Detect which cell encompasses the target text, then output its [x, y] center coordinate. 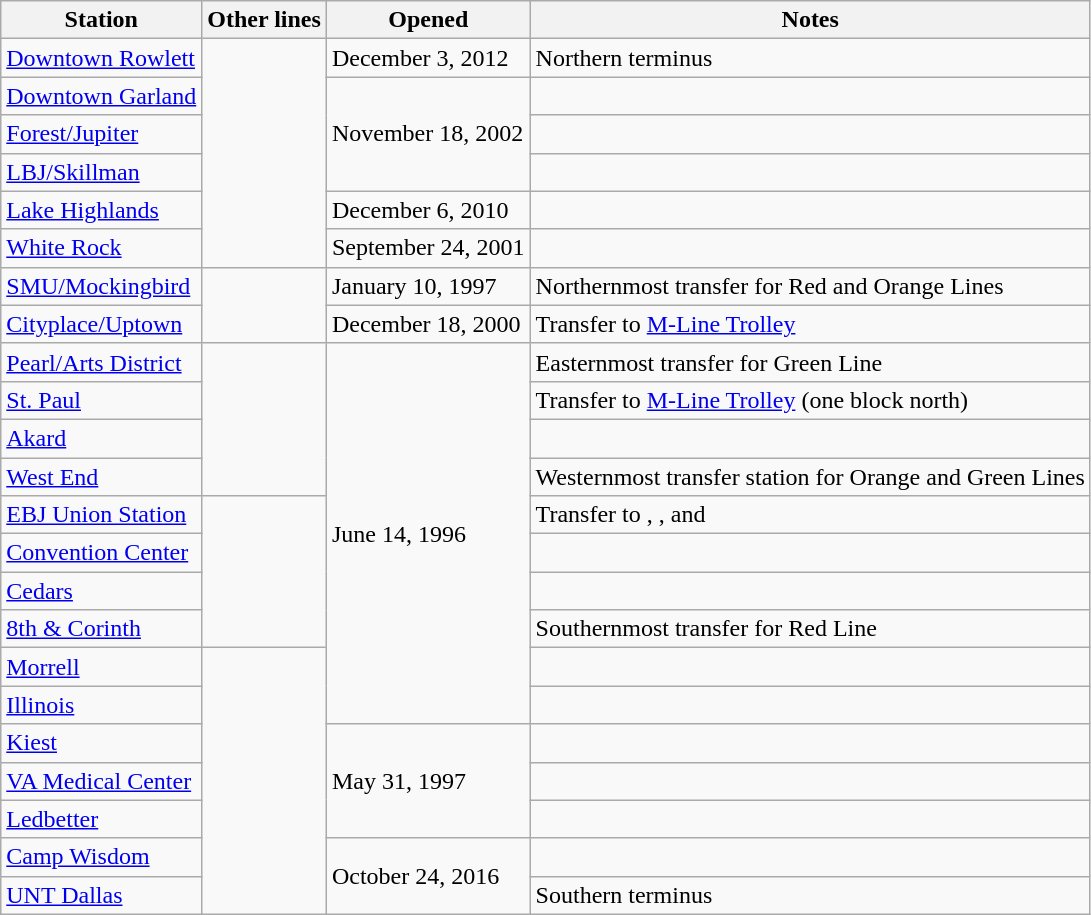
Station [102, 20]
October 24, 2016 [428, 876]
Transfer to , , and [810, 515]
Transfer to M-Line Trolley (one block north) [810, 400]
UNT Dallas [102, 895]
Opened [428, 20]
Northernmost transfer for Red and Orange Lines [810, 286]
EBJ Union Station [102, 515]
December 18, 2000 [428, 324]
Camp Wisdom [102, 857]
Cedars [102, 591]
Downtown Garland [102, 96]
September 24, 2001 [428, 248]
Transfer to M-Line Trolley [810, 324]
May 31, 1997 [428, 781]
St. Paul [102, 400]
SMU/Mockingbird [102, 286]
Westernmost transfer station for Orange and Green Lines [810, 477]
Easternmost transfer for Green Line [810, 362]
Convention Center [102, 553]
Southern terminus [810, 895]
November 18, 2002 [428, 134]
8th & Corinth [102, 629]
Morrell [102, 667]
Other lines [264, 20]
January 10, 1997 [428, 286]
Notes [810, 20]
Illinois [102, 705]
Downtown Rowlett [102, 58]
Southernmost transfer for Red Line [810, 629]
Northern terminus [810, 58]
Cityplace/Uptown [102, 324]
White Rock [102, 248]
June 14, 1996 [428, 534]
Ledbetter [102, 819]
West End [102, 477]
Pearl/Arts District [102, 362]
Lake Highlands [102, 210]
December 6, 2010 [428, 210]
Forest/Jupiter [102, 134]
December 3, 2012 [428, 58]
Akard [102, 438]
Kiest [102, 743]
LBJ/Skillman [102, 172]
VA Medical Center [102, 781]
